Locate the cell with the specified text and output its [x, y] center coordinate. 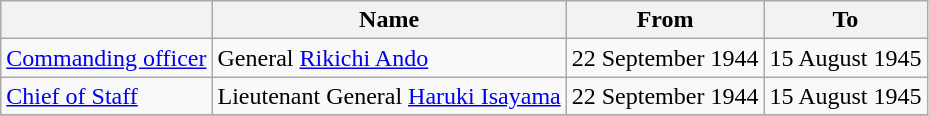
Name [389, 20]
To [846, 20]
General Rikichi Ando [389, 58]
Commanding officer [106, 58]
Chief of Staff [106, 96]
Lieutenant General Haruki Isayama [389, 96]
From [665, 20]
